Scan for the cell matching the given text and deliver its (x, y) coordinate at center. 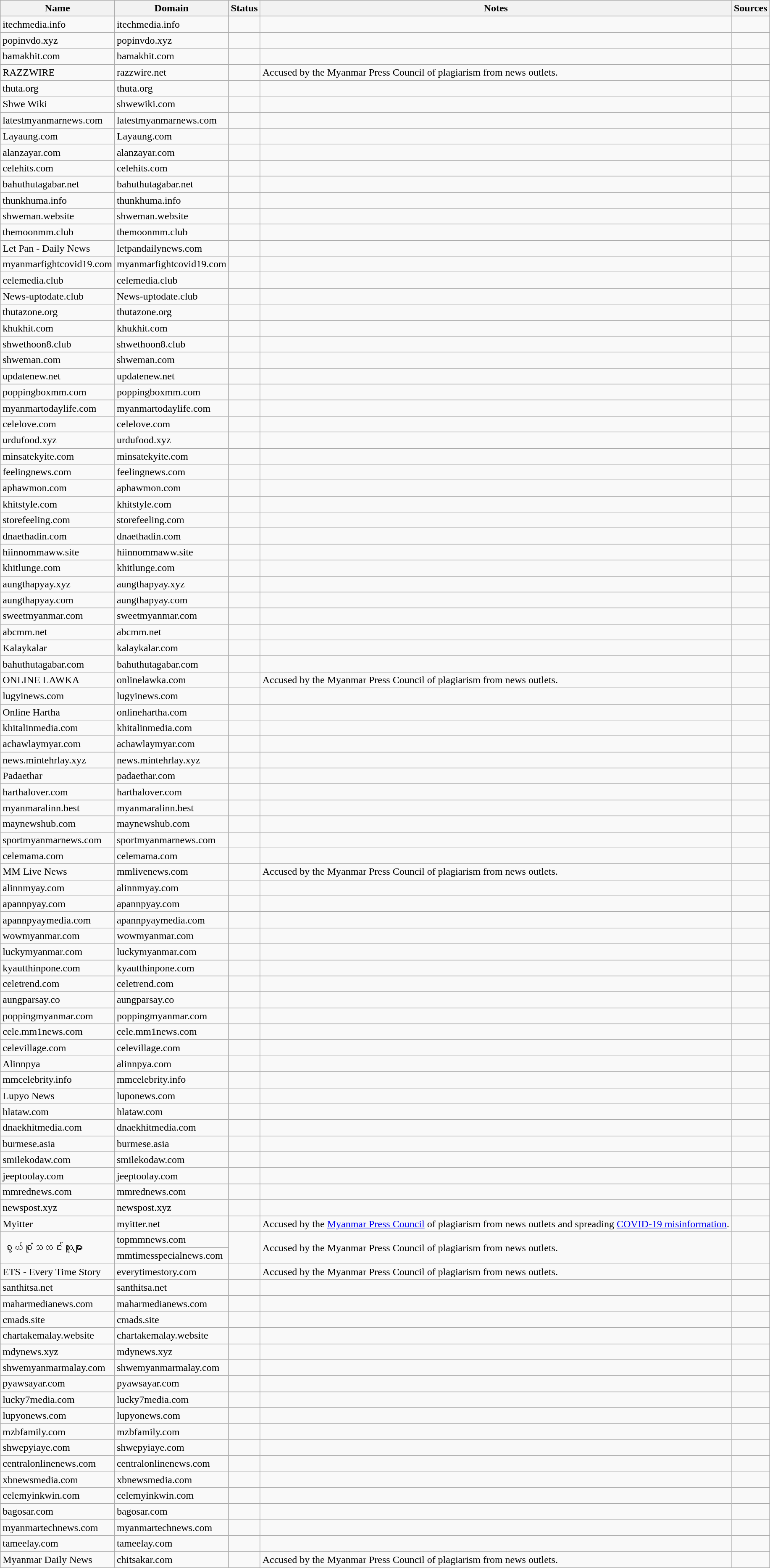
topmmnews.com (171, 1240)
Padaethar (58, 776)
Alinnpya (58, 1064)
alinnpya.com (171, 1064)
onlinelawka.com (171, 680)
Let Pan - Daily News (58, 248)
Myanmar Daily News (58, 1560)
Kalaykalar (58, 648)
onlinehartha.com (171, 712)
ONLINE LAWKA (58, 680)
Lupyo News (58, 1096)
chitsakar.com (171, 1560)
razzwire.net (171, 72)
Notes (496, 8)
Domain (171, 8)
Myitter (58, 1224)
Name (58, 8)
Online Hartha (58, 712)
kalaykalar.com (171, 648)
everytimestory.com (171, 1272)
Sources (750, 8)
စွယ်စုံသတင်းထူးများ (58, 1248)
mmtimesspecialnews.com (171, 1256)
Status (244, 8)
RAZZWIRE (58, 72)
Accused by the Myanmar Press Council of plagiarism from news outlets and spreading COVID-19 misinformation. (496, 1224)
letpandailynews.com (171, 248)
shwewiki.com (171, 104)
Shwe Wiki (58, 104)
myitter.net (171, 1224)
luponews.com (171, 1096)
ETS - Every Time Story (58, 1272)
mmlivenews.com (171, 872)
MM Live News (58, 872)
padaethar.com (171, 776)
